Return (x, y) of the center of cell containing provided text 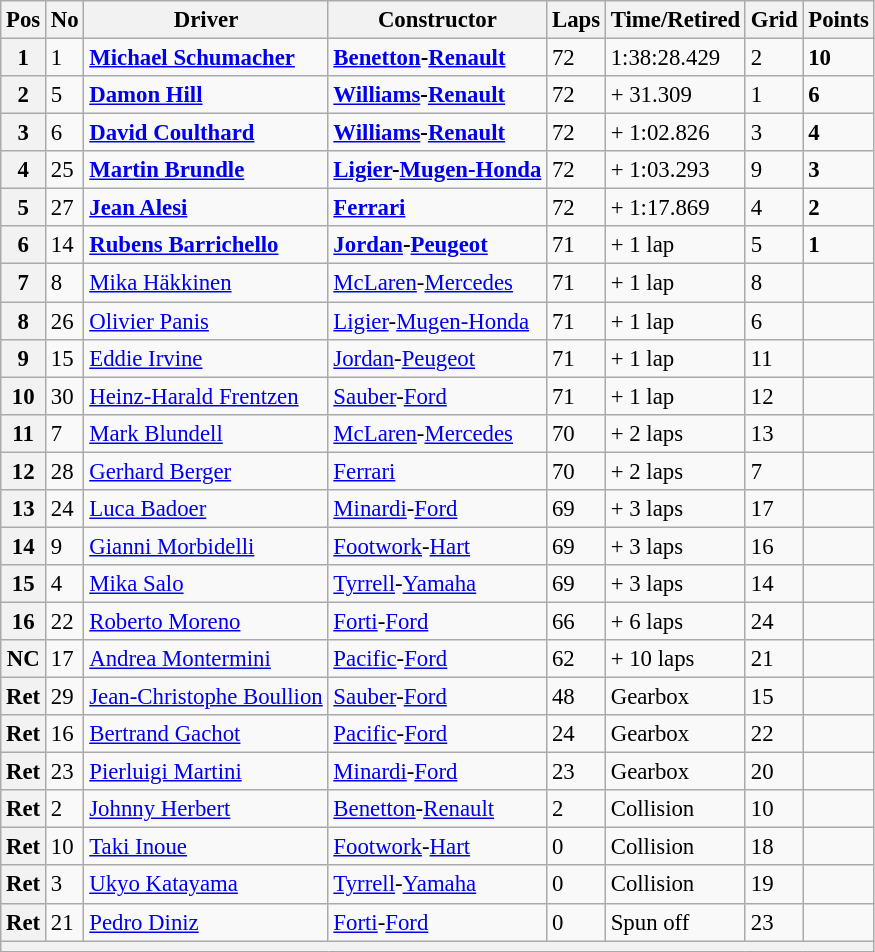
Laps (576, 20)
+ 1:03.293 (675, 170)
Michael Schumacher (206, 58)
27 (65, 208)
62 (576, 659)
1:38:28.429 (675, 58)
Time/Retired (675, 20)
25 (65, 170)
Martin Brundle (206, 170)
Pos (24, 20)
Points (838, 20)
30 (65, 396)
Taki Inoue (206, 847)
+ 6 laps (675, 621)
28 (65, 471)
Pedro Diniz (206, 922)
66 (576, 621)
20 (774, 772)
Eddie Irvine (206, 358)
29 (65, 697)
48 (576, 697)
Mika Salo (206, 584)
No (65, 20)
Jean-Christophe Boullion (206, 697)
Pierluigi Martini (206, 772)
Bertrand Gachot (206, 734)
Gianni Morbidelli (206, 546)
Ukyo Katayama (206, 885)
Luca Badoer (206, 509)
Constructor (438, 20)
Heinz-Harald Frentzen (206, 396)
19 (774, 885)
+ 1:17.869 (675, 208)
Spun off (675, 922)
+ 10 laps (675, 659)
Olivier Panis (206, 321)
18 (774, 847)
Damon Hill (206, 95)
+ 1:02.826 (675, 133)
26 (65, 321)
+ 31.309 (675, 95)
Jean Alesi (206, 208)
David Coulthard (206, 133)
Andrea Montermini (206, 659)
Mika Häkkinen (206, 283)
Driver (206, 20)
Rubens Barrichello (206, 245)
Mark Blundell (206, 433)
Grid (774, 20)
Johnny Herbert (206, 809)
NC (24, 659)
Gerhard Berger (206, 471)
Roberto Moreno (206, 621)
